Identify which cell holds the provided text, then report its (X, Y) central coordinate. 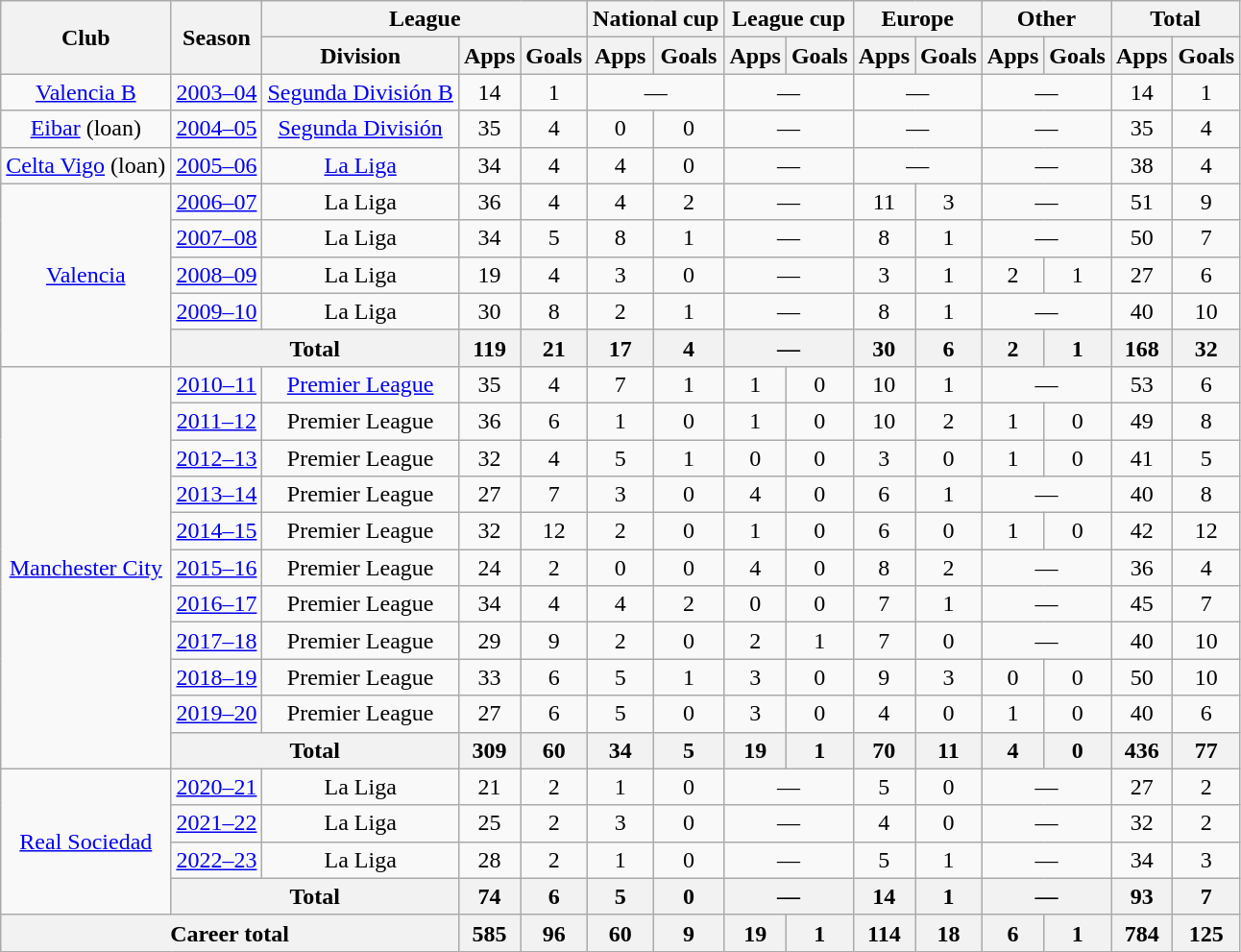
2011–12 (217, 421)
Segunda División (360, 129)
2016–17 (217, 604)
League (425, 19)
Valencia (86, 275)
2014–15 (217, 531)
2013–14 (217, 495)
33 (489, 677)
114 (884, 933)
Eibar (loan) (86, 129)
45 (1141, 604)
41 (1141, 458)
28 (489, 860)
Career total (231, 933)
51 (1141, 202)
42 (1141, 531)
2021–22 (217, 823)
Valencia B (86, 92)
Europe (917, 19)
2005–06 (217, 165)
2015–16 (217, 568)
784 (1141, 933)
18 (949, 933)
2004–05 (217, 129)
25 (489, 823)
2018–19 (217, 677)
436 (1141, 750)
2007–08 (217, 238)
League cup (789, 19)
Celta Vigo (loan) (86, 165)
93 (1141, 896)
309 (489, 750)
168 (1141, 348)
70 (884, 750)
2017–18 (217, 641)
49 (1141, 421)
2019–20 (217, 714)
2003–04 (217, 92)
Season (217, 37)
2012–13 (217, 458)
Manchester City (86, 567)
2022–23 (217, 860)
Division (360, 56)
24 (489, 568)
53 (1141, 384)
2009–10 (217, 311)
National cup (656, 19)
2020–21 (217, 787)
125 (1206, 933)
Club (86, 37)
Real Sociedad (86, 842)
17 (620, 348)
29 (489, 641)
38 (1141, 165)
2010–11 (217, 384)
Segunda División B (360, 92)
119 (489, 348)
2006–07 (217, 202)
96 (554, 933)
77 (1206, 750)
74 (489, 896)
2008–09 (217, 275)
585 (489, 933)
Other (1046, 19)
